Return the [x, y] coordinate for the center point of the cell that contains the specified text.  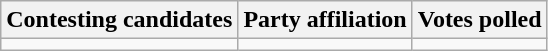
Votes polled [480, 20]
Contesting candidates [120, 20]
Party affiliation [325, 20]
